Identify which cell holds the provided text, then report its (X, Y) central coordinate. 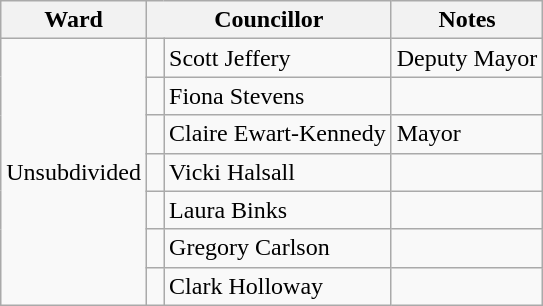
Deputy Mayor (467, 58)
Vicki Halsall (278, 172)
Unsubdivided (74, 172)
Laura Binks (278, 210)
Fiona Stevens (278, 96)
Gregory Carlson (278, 248)
Councillor (268, 20)
Clark Holloway (278, 286)
Claire Ewart-Kennedy (278, 134)
Mayor (467, 134)
Ward (74, 20)
Scott Jeffery (278, 58)
Notes (467, 20)
